Locate the cell with the specified text and output its (x, y) center coordinate. 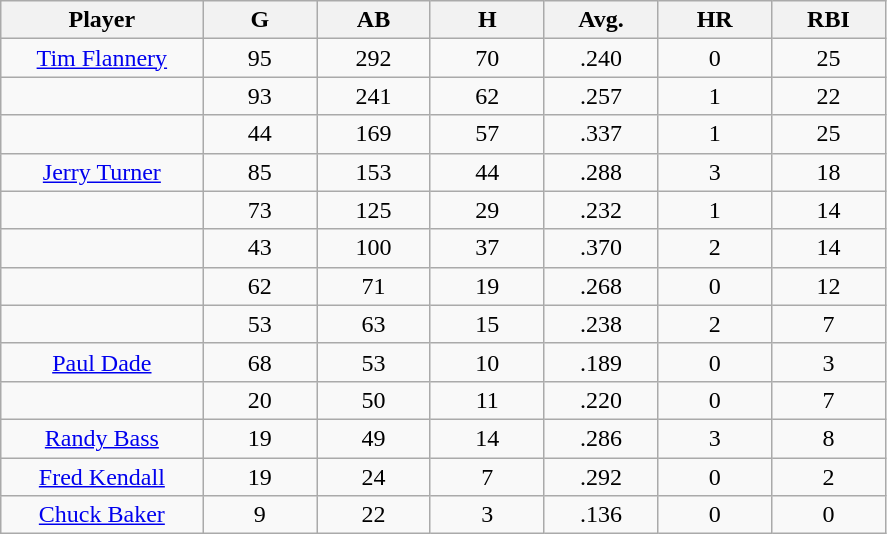
49 (374, 438)
9 (260, 515)
15 (487, 324)
.337 (601, 134)
.257 (601, 96)
Fred Kendall (102, 477)
153 (374, 172)
95 (260, 58)
63 (374, 324)
.240 (601, 58)
RBI (829, 20)
.288 (601, 172)
.232 (601, 210)
Player (102, 20)
43 (260, 248)
20 (260, 400)
29 (487, 210)
8 (829, 438)
24 (374, 477)
.136 (601, 515)
H (487, 20)
37 (487, 248)
.220 (601, 400)
100 (374, 248)
.292 (601, 477)
.268 (601, 286)
Chuck Baker (102, 515)
50 (374, 400)
11 (487, 400)
G (260, 20)
125 (374, 210)
10 (487, 362)
.238 (601, 324)
93 (260, 96)
HR (715, 20)
Paul Dade (102, 362)
169 (374, 134)
.286 (601, 438)
70 (487, 58)
.370 (601, 248)
.189 (601, 362)
AB (374, 20)
68 (260, 362)
Randy Bass (102, 438)
292 (374, 58)
73 (260, 210)
Avg. (601, 20)
12 (829, 286)
Jerry Turner (102, 172)
71 (374, 286)
18 (829, 172)
85 (260, 172)
57 (487, 134)
241 (374, 96)
Tim Flannery (102, 58)
